Identify which cell holds the provided text, then report its (x, y) central coordinate. 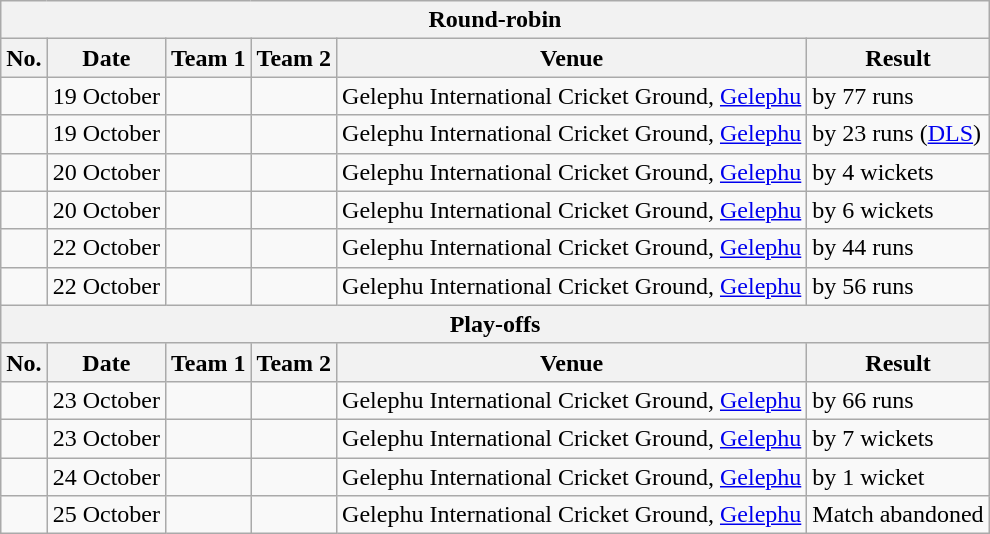
by 4 wickets (898, 172)
by 56 runs (898, 286)
25 October (106, 515)
Play-offs (495, 324)
by 66 runs (898, 400)
24 October (106, 477)
by 23 runs (DLS) (898, 134)
Match abandoned (898, 515)
by 1 wicket (898, 477)
by 77 runs (898, 96)
by 7 wickets (898, 438)
by 44 runs (898, 248)
by 6 wickets (898, 210)
Round-robin (495, 20)
